For the text-containing cell, return its midpoint in (X, Y) coordinate format. 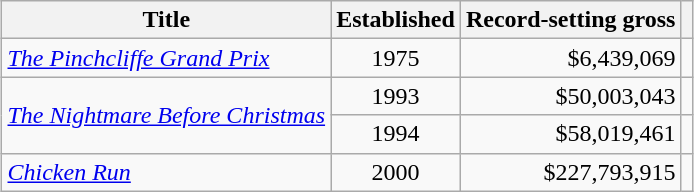
1994 (396, 134)
$227,793,915 (570, 172)
Title (166, 20)
Established (396, 20)
Chicken Run (166, 172)
$6,439,069 (570, 58)
1975 (396, 58)
1993 (396, 96)
The Nightmare Before Christmas (166, 115)
$58,019,461 (570, 134)
2000 (396, 172)
Record-setting gross (570, 20)
$50,003,043 (570, 96)
The Pinchcliffe Grand Prix (166, 58)
